Capture the cell that displays the provided text and extract its [x, y] central coordinate. 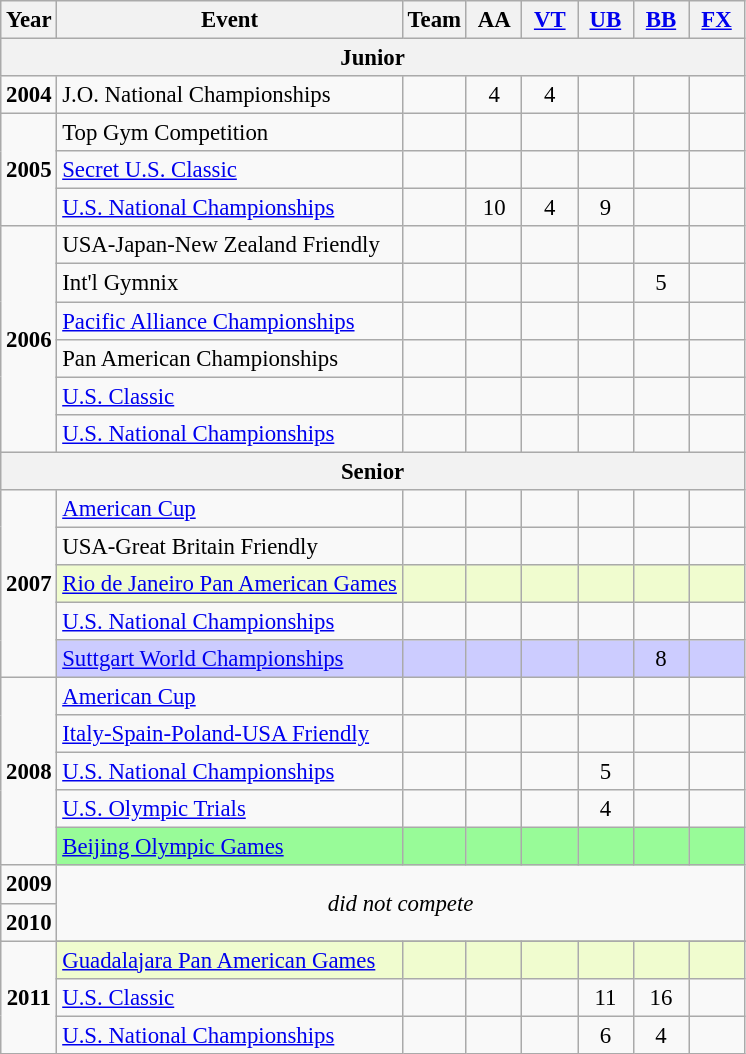
FX [717, 20]
Event [230, 20]
Guadalajara Pan American Games [230, 960]
UB [606, 20]
2008 [29, 772]
Rio de Janeiro Pan American Games [230, 584]
2006 [29, 339]
16 [661, 997]
Pan American Championships [230, 358]
2010 [29, 922]
2004 [29, 95]
9 [606, 208]
8 [661, 659]
Secret U.S. Classic [230, 170]
Junior [373, 58]
11 [606, 997]
Int'l Gymnix [230, 283]
Italy-Spain-Poland-USA Friendly [230, 734]
Suttgart World Championships [230, 659]
J.O. National Championships [230, 95]
USA-Great Britain Friendly [230, 546]
Year [29, 20]
Beijing Olympic Games [230, 847]
BB [661, 20]
2011 [29, 998]
AA [494, 20]
Team [434, 20]
Senior [373, 471]
Top Gym Competition [230, 133]
VT [550, 20]
2007 [29, 584]
10 [494, 208]
U.S. Olympic Trials [230, 809]
2009 [29, 885]
Pacific Alliance Championships [230, 321]
2005 [29, 170]
6 [606, 1035]
did not compete [400, 904]
USA-Japan-New Zealand Friendly [230, 245]
